Output the [X, Y] coordinate of the center of the cell containing the given text.  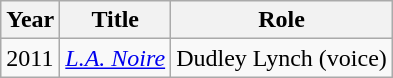
Title [116, 20]
Role [282, 20]
Dudley Lynch (voice) [282, 58]
Year [30, 20]
2011 [30, 58]
L.A. Noire [116, 58]
